For the text-containing cell, return its midpoint in [X, Y] coordinate format. 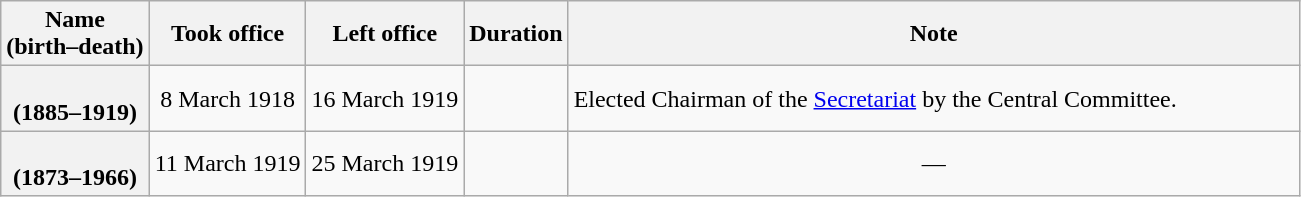
11 March 1919 [228, 164]
Left office [385, 34]
25 March 1919 [385, 164]
Elected Chairman of the Secretariat by the Central Committee. [934, 98]
Duration [516, 34]
Note [934, 34]
Took office [228, 34]
(1873–1966) [75, 164]
8 March 1918 [228, 98]
(1885–1919) [75, 98]
Name(birth–death) [75, 34]
16 March 1919 [385, 98]
— [934, 164]
